From the cell containing the given text, extract its center point as [x, y] coordinate. 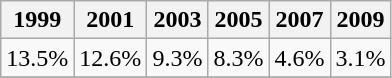
4.6% [300, 58]
1999 [38, 20]
2003 [178, 20]
2001 [110, 20]
9.3% [178, 58]
2007 [300, 20]
8.3% [238, 58]
2005 [238, 20]
12.6% [110, 58]
2009 [360, 20]
3.1% [360, 58]
13.5% [38, 58]
